Identify which cell holds the provided text, then report its (X, Y) central coordinate. 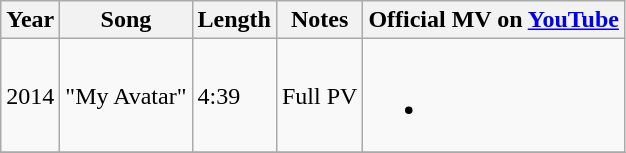
Song (126, 20)
4:39 (234, 96)
2014 (30, 96)
Notes (319, 20)
Official MV on YouTube (494, 20)
"My Avatar" (126, 96)
Full PV (319, 96)
Length (234, 20)
Year (30, 20)
